Pinpoint the cell where the given text exists, returning its [X, Y] midpoint coordinate. 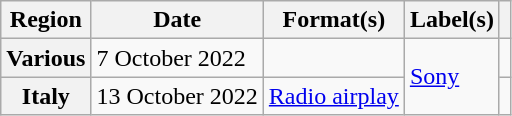
Various [46, 58]
Sony [452, 77]
Region [46, 20]
13 October 2022 [177, 96]
7 October 2022 [177, 58]
Label(s) [452, 20]
Date [177, 20]
Italy [46, 96]
Format(s) [334, 20]
Radio airplay [334, 96]
